From the cell containing the given text, extract its center point as (X, Y) coordinate. 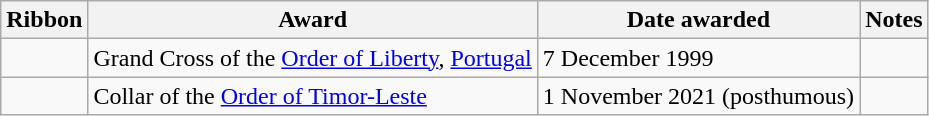
7 December 1999 (698, 58)
Ribbon (44, 20)
Grand Cross of the Order of Liberty, Portugal (312, 58)
Collar of the Order of Timor-Leste (312, 96)
Award (312, 20)
Notes (894, 20)
1 November 2021 (posthumous) (698, 96)
Date awarded (698, 20)
